Capture the cell that displays the provided text and extract its [x, y] central coordinate. 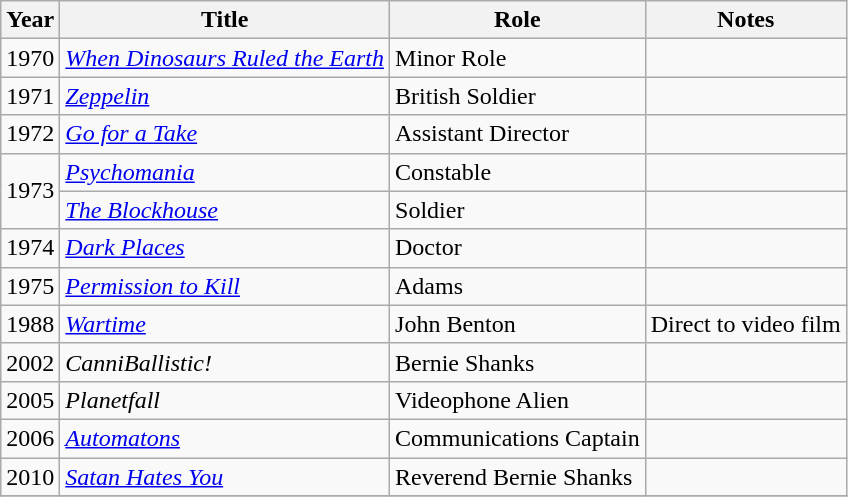
Direct to video film [746, 324]
The Blockhouse [225, 210]
CanniBallistic! [225, 362]
Role [518, 20]
Permission to Kill [225, 286]
Satan Hates You [225, 477]
Automatons [225, 438]
Psychomania [225, 172]
2005 [30, 400]
John Benton [518, 324]
1970 [30, 58]
Year [30, 20]
Bernie Shanks [518, 362]
Dark Places [225, 248]
Go for a Take [225, 134]
1973 [30, 191]
Doctor [518, 248]
Reverend Bernie Shanks [518, 477]
1972 [30, 134]
Constable [518, 172]
Wartime [225, 324]
British Soldier [518, 96]
Notes [746, 20]
Adams [518, 286]
Title [225, 20]
Assistant Director [518, 134]
Zeppelin [225, 96]
Minor Role [518, 58]
2006 [30, 438]
Soldier [518, 210]
1975 [30, 286]
Videophone Alien [518, 400]
1974 [30, 248]
1988 [30, 324]
2002 [30, 362]
1971 [30, 96]
When Dinosaurs Ruled the Earth [225, 58]
2010 [30, 477]
Planetfall [225, 400]
Communications Captain [518, 438]
